Return the [X, Y] coordinate for the center point of the cell that contains the specified text.  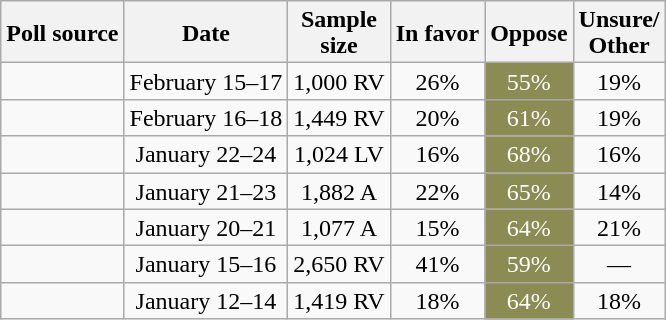
41% [437, 264]
In favor [437, 32]
20% [437, 118]
15% [437, 228]
January 20–21 [206, 228]
Poll source [62, 32]
— [619, 264]
Oppose [529, 32]
January 21–23 [206, 190]
February 16–18 [206, 118]
February 15–17 [206, 82]
2,650 RV [339, 264]
65% [529, 190]
55% [529, 82]
14% [619, 190]
1,000 RV [339, 82]
22% [437, 190]
January 12–14 [206, 300]
1,882 A [339, 190]
1,024 LV [339, 154]
1,449 RV [339, 118]
Samplesize [339, 32]
21% [619, 228]
68% [529, 154]
1,077 A [339, 228]
January 15–16 [206, 264]
26% [437, 82]
1,419 RV [339, 300]
61% [529, 118]
Date [206, 32]
Unsure/Other [619, 32]
January 22–24 [206, 154]
59% [529, 264]
